For the text-containing cell, return its midpoint in (x, y) coordinate format. 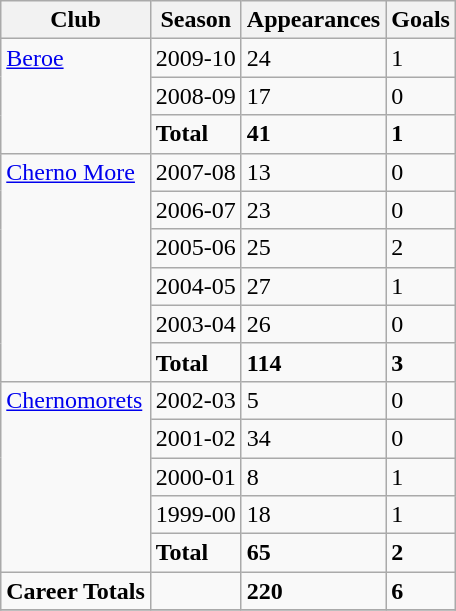
26 (313, 324)
5 (313, 400)
Chernomorets (76, 476)
34 (313, 438)
2006-07 (196, 210)
Appearances (313, 20)
2001-02 (196, 438)
114 (313, 362)
Club (76, 20)
41 (313, 134)
65 (313, 553)
Goals (421, 20)
24 (313, 58)
Cherno More (76, 267)
18 (313, 515)
Season (196, 20)
3 (421, 362)
23 (313, 210)
25 (313, 248)
2009-10 (196, 58)
220 (313, 591)
17 (313, 96)
Beroe (76, 96)
2007-08 (196, 172)
6 (421, 591)
1999-00 (196, 515)
27 (313, 286)
2003-04 (196, 324)
2005-06 (196, 248)
2000-01 (196, 477)
8 (313, 477)
2002-03 (196, 400)
2008-09 (196, 96)
2004-05 (196, 286)
13 (313, 172)
Career Totals (76, 591)
